Extract the (X, Y) coordinate from the center of the cell holding the provided text.  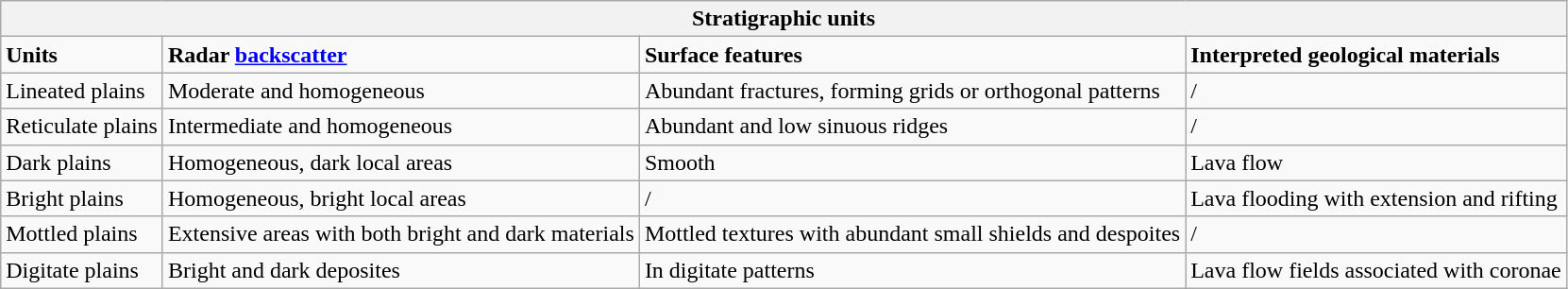
Smooth (912, 162)
Intermediate and homogeneous (400, 127)
Homogeneous, bright local areas (400, 198)
Lineated plains (82, 91)
Abundant fractures, forming grids or orthogonal patterns (912, 91)
Mottled plains (82, 234)
Moderate and homogeneous (400, 91)
Units (82, 55)
Lava flow (1376, 162)
Homogeneous, dark local areas (400, 162)
Digitate plains (82, 270)
Abundant and low sinuous ridges (912, 127)
Bright and dark deposites (400, 270)
Interpreted geological materials (1376, 55)
Reticulate plains (82, 127)
Surface features (912, 55)
Lava flow fields associated with coronae (1376, 270)
Extensive areas with both bright and dark materials (400, 234)
Lava flooding with extension and rifting (1376, 198)
Mottled textures with abundant small shields and despoites (912, 234)
Dark plains (82, 162)
Radar backscatter (400, 55)
Stratigraphic units (784, 19)
Bright plains (82, 198)
In digitate patterns (912, 270)
